From the cell containing the given text, extract its center point as (x, y) coordinate. 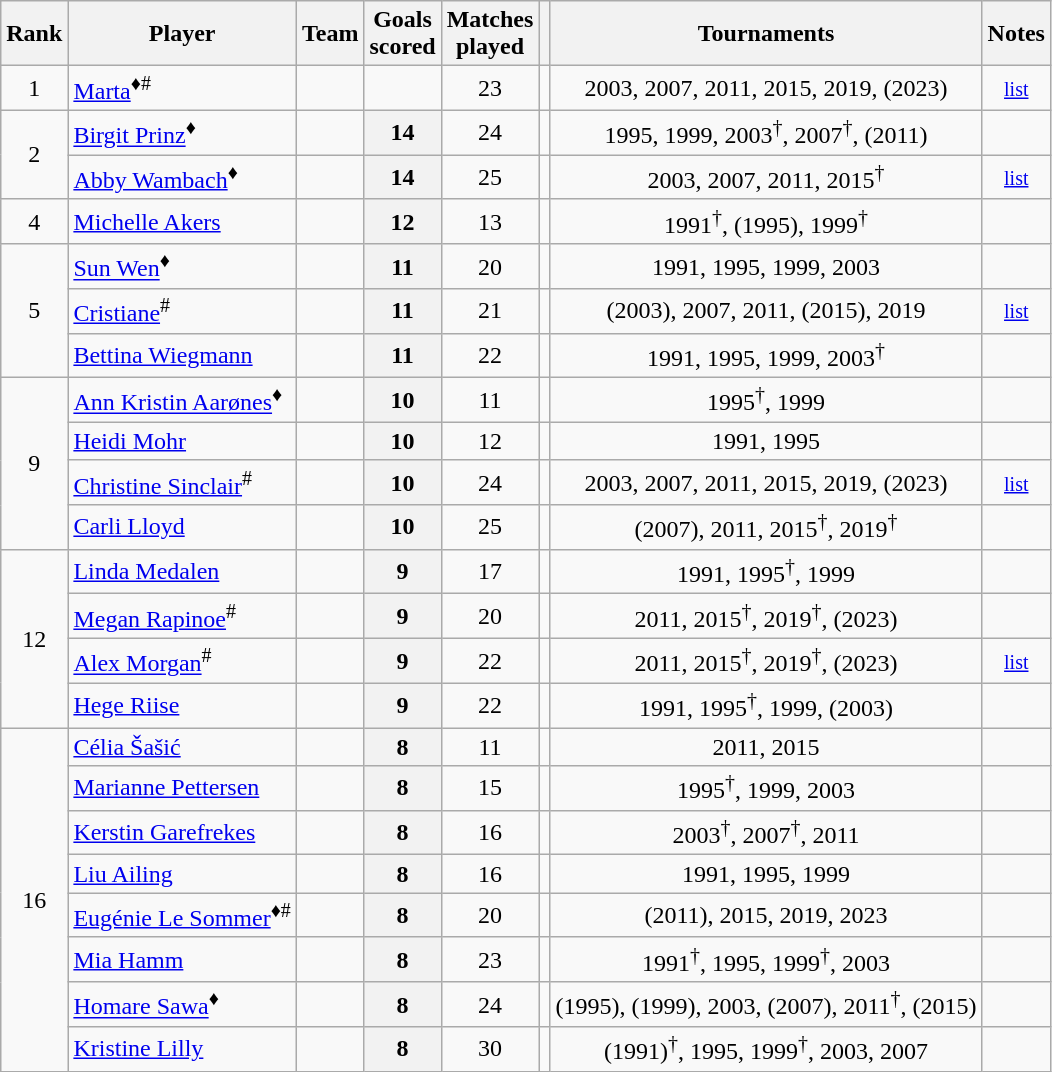
Marta♦# (182, 88)
Bettina Wiegmann (182, 356)
1991, 1995, 1999, 2003 (766, 266)
Homare Sawa♦ (182, 1004)
1991, 1995†, 1999, (2003) (766, 706)
1991, 1995†, 1999 (766, 572)
(2003), 2007, 2011, (2015), 2019 (766, 312)
Hege Riise (182, 706)
(1991)†, 1995, 1999†, 2003, 2007 (766, 1050)
Kerstin Garefrekes (182, 832)
Sun Wen♦ (182, 266)
Christine Sinclair# (182, 482)
Carli Lloyd (182, 528)
Birgit Prinz♦ (182, 132)
Marianne Pettersen (182, 788)
Rank (34, 34)
5 (34, 311)
Cristiane# (182, 312)
Michelle Akers (182, 222)
1995†, 1999, 2003 (766, 788)
Linda Medalen (182, 572)
(2007), 2011, 2015†, 2019† (766, 528)
Mia Hamm (182, 960)
1995, 1999, 2003†, 2007†, (2011) (766, 132)
Team (330, 34)
1991†, (1995), 1999† (766, 222)
Heidi Mohr (182, 441)
Player (182, 34)
1991, 1995, 1999 (766, 874)
(1995), (1999), 2003, (2007), 2011†, (2015) (766, 1004)
13 (490, 222)
Abby Wambach♦ (182, 178)
1991, 1995 (766, 441)
2003, 2007, 2011, 2015† (766, 178)
Matchesplayed (490, 34)
1 (34, 88)
4 (34, 222)
17 (490, 572)
2003†, 2007†, 2011 (766, 832)
Notes (1016, 34)
Eugénie Le Sommer♦# (182, 916)
Liu Ailing (182, 874)
Célia Šašić (182, 747)
1991†, 1995, 1999†, 2003 (766, 960)
30 (490, 1050)
Kristine Lilly (182, 1050)
Goalsscored (402, 34)
Alex Morgan# (182, 662)
21 (490, 312)
1991, 1995, 1999, 2003† (766, 356)
Tournaments (766, 34)
1995†, 1999 (766, 400)
2 (34, 154)
15 (490, 788)
2011, 2015 (766, 747)
(2011), 2015, 2019, 2023 (766, 916)
Ann Kristin Aarønes♦ (182, 400)
Megan Rapinoe# (182, 616)
